Identify which cell holds the provided text, then report its [x, y] central coordinate. 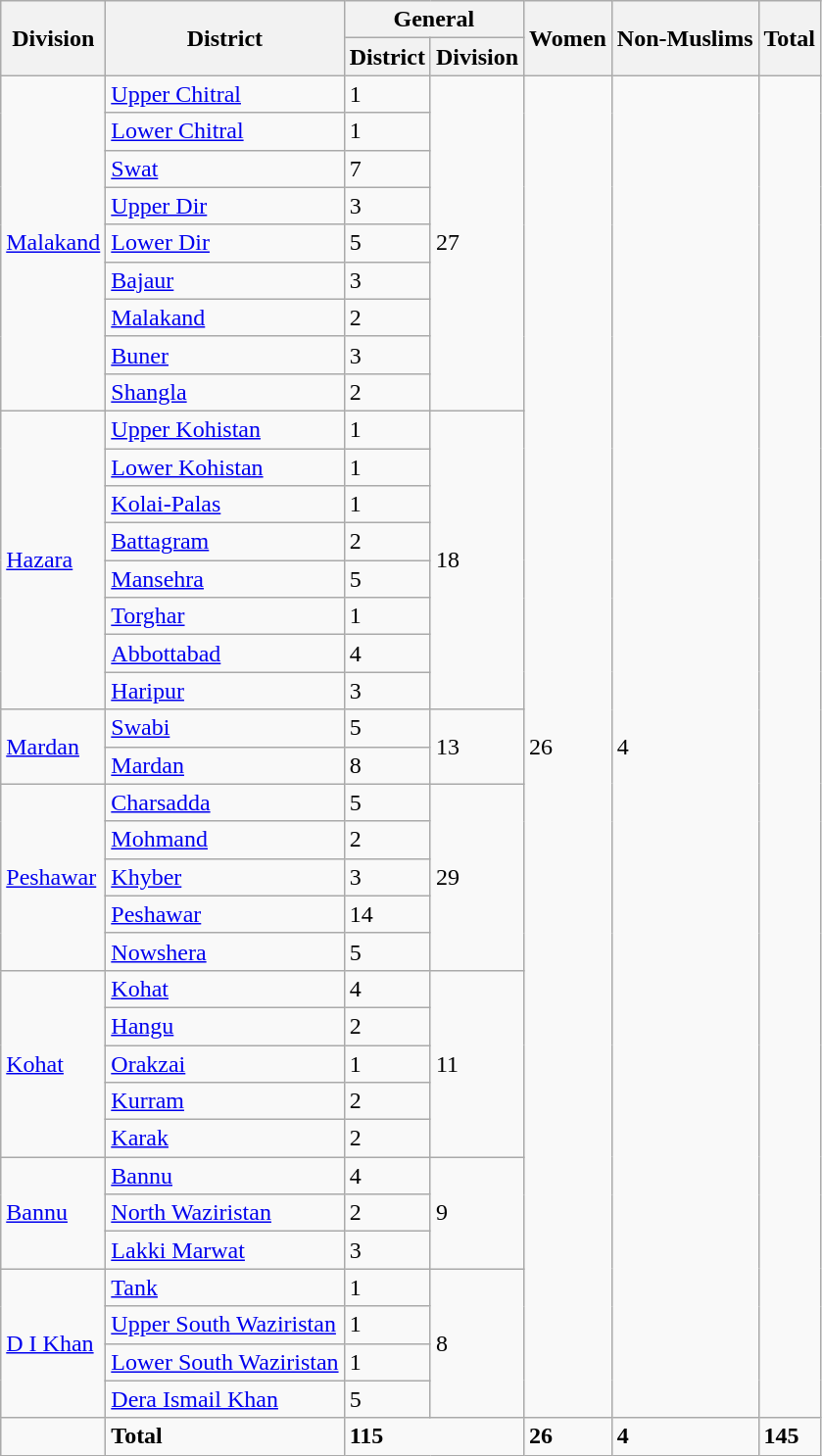
Lower South Waziristan [225, 1362]
Upper Kohistan [225, 429]
Hangu [225, 1026]
Upper South Waziristan [225, 1325]
Dera Ismail Khan [225, 1399]
Buner [225, 355]
Upper Chitral [225, 94]
Shangla [225, 392]
Mohmand [225, 840]
Karak [225, 1139]
Women [568, 38]
Non-Muslims [685, 38]
General [433, 20]
Nowshera [225, 951]
Hazara [53, 559]
13 [476, 747]
27 [476, 243]
Lower Dir [225, 243]
Lower Chitral [225, 131]
Orakzai [225, 1063]
7 [387, 169]
Battagram [225, 542]
11 [476, 1063]
145 [790, 1436]
Swabi [225, 728]
Kurram [225, 1101]
Abbottabad [225, 654]
Khyber [225, 877]
Bajaur [225, 280]
115 [433, 1436]
Lakki Marwat [225, 1250]
Mansehra [225, 579]
North Waziristan [225, 1213]
Charsadda [225, 802]
D I Khan [53, 1343]
Torghar [225, 616]
Tank [225, 1287]
Upper Dir [225, 206]
9 [476, 1213]
Haripur [225, 691]
18 [476, 559]
Kolai-Palas [225, 505]
14 [387, 914]
Swat [225, 169]
29 [476, 877]
Lower Kohistan [225, 467]
